Return the [X, Y] coordinate for the center point of the cell that contains the specified text.  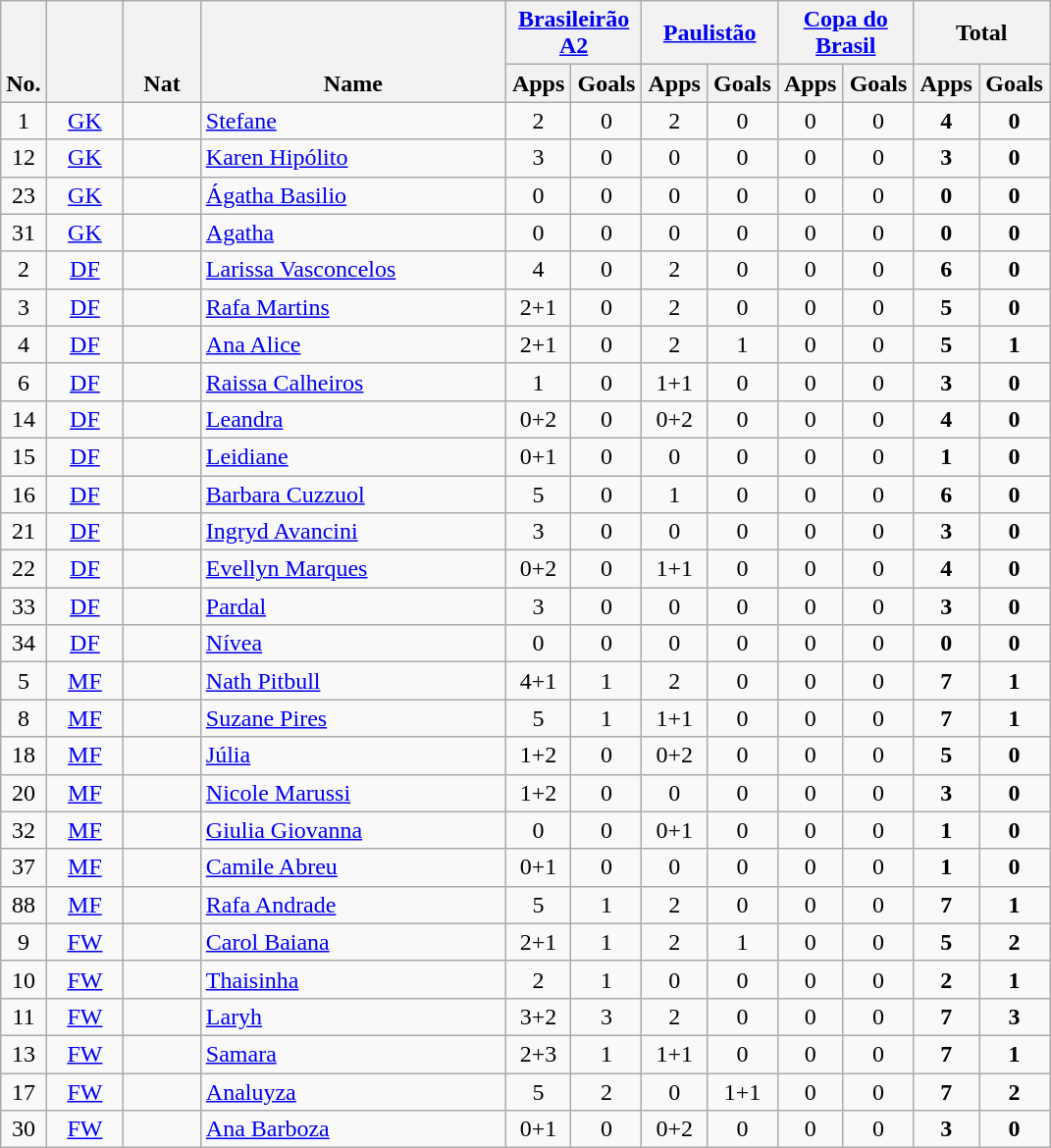
20 [24, 793]
Pardal [353, 606]
Ingryd Avancini [353, 532]
33 [24, 606]
Ágatha Basilio [353, 195]
Stefane [353, 121]
Nicole Marussi [353, 793]
15 [24, 456]
Copa do Brasil [846, 33]
Paulistão [710, 33]
Carol Baiana [353, 942]
Giulia Giovanna [353, 830]
Nívea [353, 644]
Laryh [353, 1017]
18 [24, 756]
Larissa Vasconcelos [353, 270]
Ana Alice [353, 344]
32 [24, 830]
Camile Abreu [353, 867]
Name [353, 51]
No. [24, 51]
88 [24, 905]
12 [24, 158]
23 [24, 195]
Agatha [353, 233]
4+1 [538, 681]
Suzane Pires [353, 718]
2+3 [538, 1054]
Evellyn Marques [353, 569]
Júlia [353, 756]
11 [24, 1017]
8 [24, 718]
9 [24, 942]
3+2 [538, 1017]
17 [24, 1092]
Leandra [353, 419]
10 [24, 979]
Karen Hipólito [353, 158]
Barbara Cuzzuol [353, 494]
Rafa Andrade [353, 905]
Rafa Martins [353, 307]
14 [24, 419]
34 [24, 644]
31 [24, 233]
Nat [163, 51]
Leidiane [353, 456]
Analuyza [353, 1092]
Ana Barboza [353, 1129]
Raissa Calheiros [353, 382]
Brasileirão A2 [573, 33]
16 [24, 494]
Total [981, 33]
22 [24, 569]
37 [24, 867]
Nath Pitbull [353, 681]
21 [24, 532]
13 [24, 1054]
Thaisinha [353, 979]
Samara [353, 1054]
30 [24, 1129]
